Pinpoint the cell where the given text exists, returning its [x, y] midpoint coordinate. 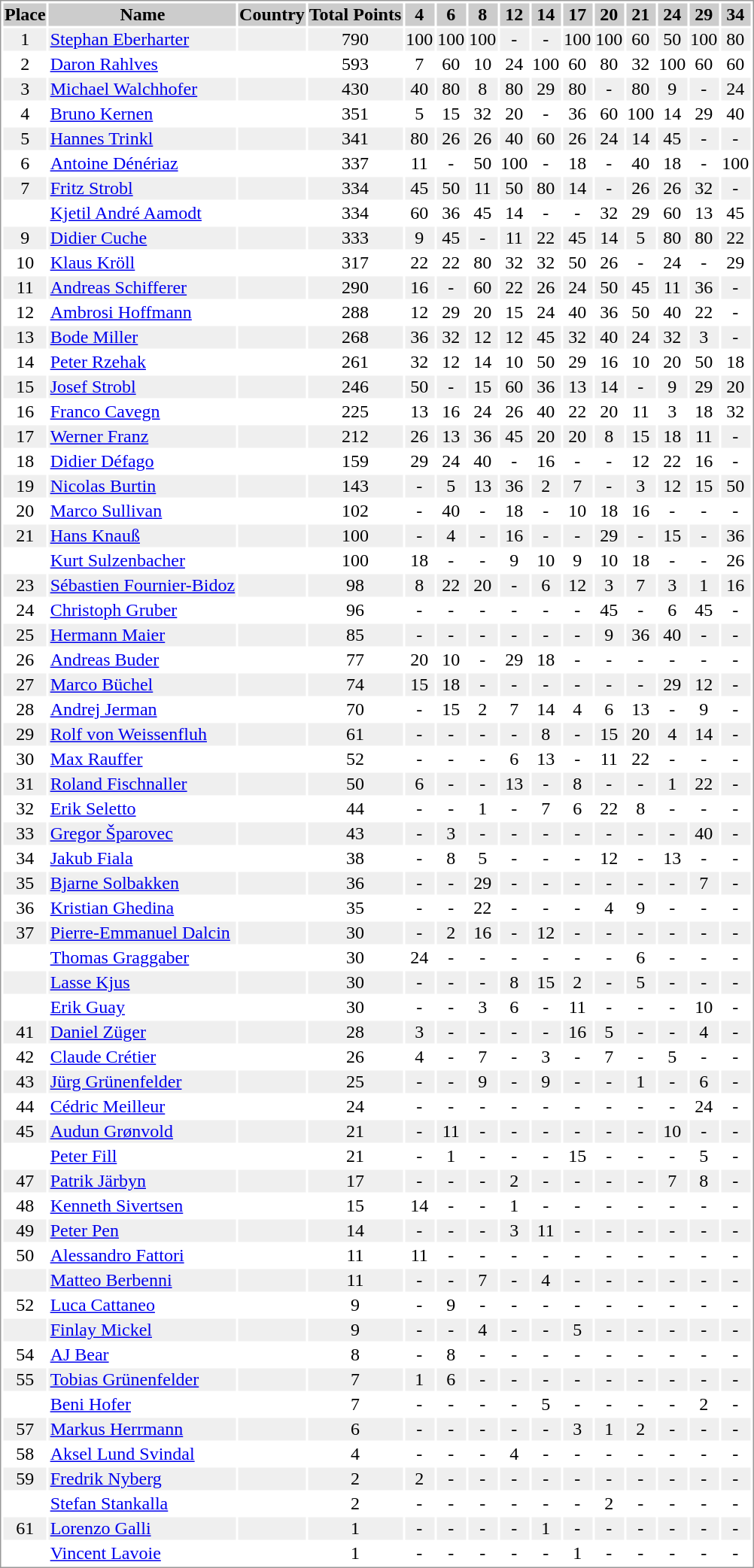
49 [25, 1231]
Antoine Dénériaz [142, 163]
288 [355, 312]
77 [355, 660]
261 [355, 362]
593 [355, 64]
Lasse Kjus [142, 983]
37 [25, 933]
Daron Rahlves [142, 64]
Tobias Grünenfelder [142, 1380]
Nicolas Burtin [142, 487]
74 [355, 685]
57 [25, 1430]
Alessandro Fattori [142, 1255]
Claude Crétier [142, 1057]
Franco Cavegn [142, 411]
Lorenzo Galli [142, 1529]
Peter Pen [142, 1231]
Bruno Kernen [142, 114]
Erik Guay [142, 1007]
Rolf von Weissenfluh [142, 735]
Stephan Eberharter [142, 40]
Fredrik Nyberg [142, 1479]
Matteo Berbenni [142, 1281]
790 [355, 40]
333 [355, 238]
Daniel Züger [142, 1033]
59 [25, 1479]
Jürg Grünenfelder [142, 1082]
Andrej Jerman [142, 709]
Country [272, 14]
143 [355, 487]
Bode Miller [142, 338]
Sébastien Fournier-Bidoz [142, 586]
290 [355, 288]
317 [355, 262]
42 [25, 1057]
Hermann Maier [142, 635]
Max Rauffer [142, 759]
Bjarne Solbakken [142, 884]
47 [25, 1181]
Aksel Lund Svindal [142, 1454]
19 [25, 487]
AJ Bear [142, 1354]
Kurt Sulzenbacher [142, 560]
Erik Seletto [142, 808]
225 [355, 411]
Marco Büchel [142, 685]
70 [355, 709]
41 [25, 1033]
58 [25, 1454]
54 [25, 1354]
Finlay Mickel [142, 1330]
Klaus Kröll [142, 262]
Patrik Järbyn [142, 1181]
96 [355, 610]
23 [25, 586]
Didier Cuche [142, 238]
102 [355, 511]
Andreas Buder [142, 660]
55 [25, 1380]
Andreas Schifferer [142, 288]
27 [25, 685]
Place [25, 14]
Luca Cattaneo [142, 1305]
Roland Fischnaller [142, 784]
48 [25, 1206]
Pierre-Emmanuel Dalcin [142, 933]
Audun Grønvold [142, 1132]
351 [355, 114]
212 [355, 437]
85 [355, 635]
341 [355, 139]
Thomas Graggaber [142, 957]
Kristian Ghedina [142, 908]
Hans Knauß [142, 536]
Marco Sullivan [142, 511]
31 [25, 784]
Vincent Lavoie [142, 1553]
Stefan Stankalla [142, 1503]
Markus Herrmann [142, 1430]
Total Points [355, 14]
Hannes Trinkl [142, 139]
Werner Franz [142, 437]
Kenneth Sivertsen [142, 1206]
Ambrosi Hoffmann [142, 312]
Michael Walchhofer [142, 89]
Peter Fill [142, 1156]
Fritz Strobl [142, 189]
337 [355, 163]
159 [355, 461]
Peter Rzehak [142, 362]
246 [355, 387]
430 [355, 89]
33 [25, 834]
Christoph Gruber [142, 610]
Josef Strobl [142, 387]
Cédric Meilleur [142, 1106]
38 [355, 858]
268 [355, 338]
Jakub Fiala [142, 858]
Name [142, 14]
Kjetil André Aamodt [142, 213]
Beni Hofer [142, 1404]
Didier Défago [142, 461]
98 [355, 586]
Gregor Šparovec [142, 834]
